Locate the cell with the specified text and output its (X, Y) center coordinate. 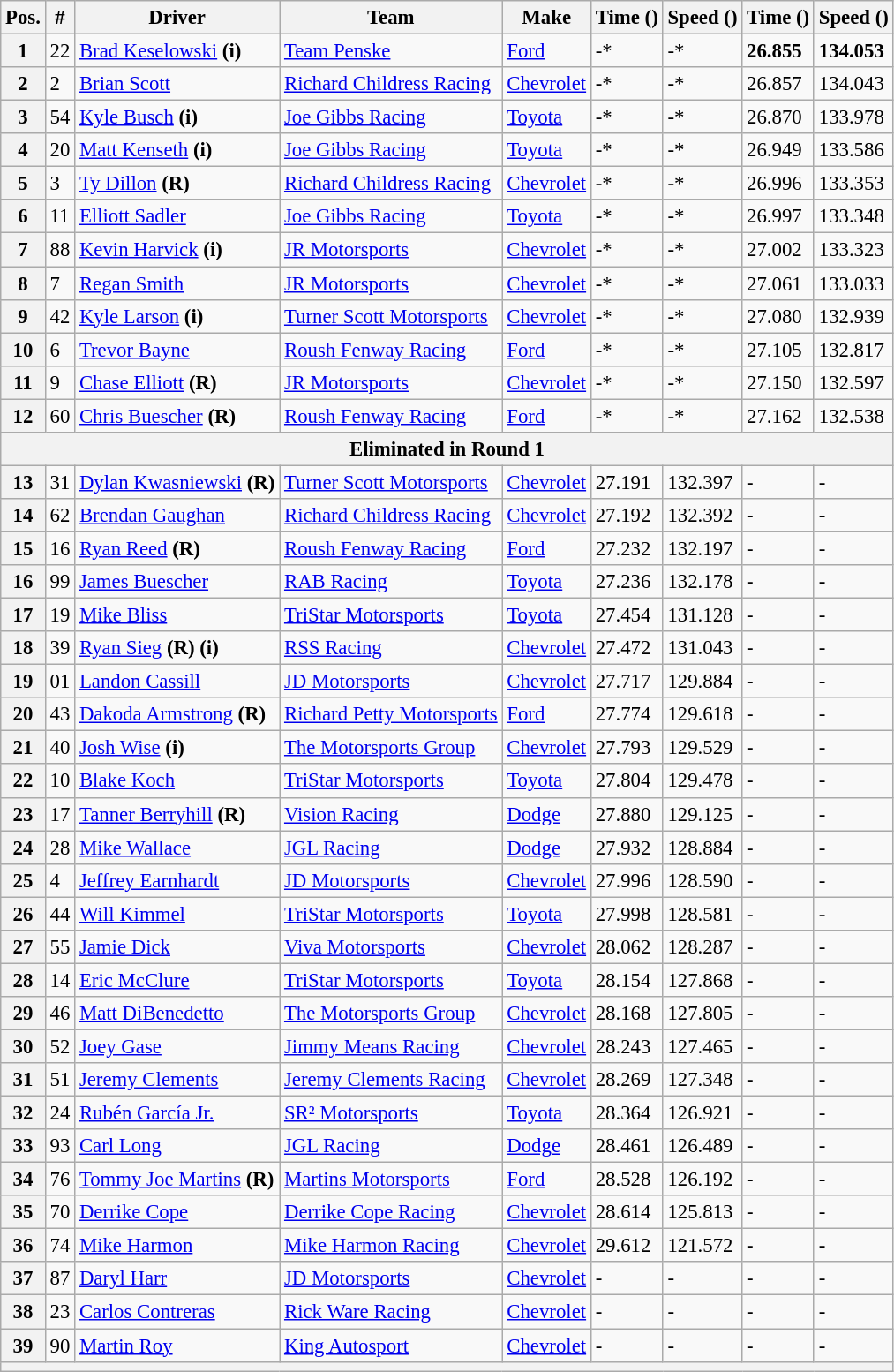
55 (60, 947)
134.043 (853, 84)
28.062 (627, 947)
132.178 (702, 582)
87 (60, 1279)
27 (23, 947)
SR² Motorsports (391, 1113)
Regan Smith (177, 283)
121.572 (702, 1246)
90 (60, 1346)
60 (60, 416)
27.996 (627, 880)
26.997 (778, 216)
Team Penske (391, 51)
26.857 (778, 84)
Ryan Sieg (R) (i) (177, 648)
99 (60, 582)
27.105 (778, 350)
34 (23, 1180)
21 (23, 748)
27.717 (627, 682)
27.236 (627, 582)
Driver (177, 18)
25 (23, 880)
27.162 (778, 416)
Team (391, 18)
27.232 (627, 548)
27.191 (627, 482)
36 (23, 1246)
1 (23, 51)
Derrike Cope Racing (391, 1212)
Ryan Reed (R) (177, 548)
51 (60, 1080)
126.192 (702, 1180)
129.125 (702, 814)
28.269 (627, 1080)
Brendan Gaughan (177, 516)
James Buescher (177, 582)
132.392 (702, 516)
Dakoda Armstrong (R) (177, 714)
127.805 (702, 1014)
27.793 (627, 748)
29.612 (627, 1246)
Vision Racing (391, 814)
133.348 (853, 216)
37 (23, 1279)
Mike Harmon (177, 1246)
126.489 (702, 1146)
132.197 (702, 548)
01 (60, 682)
44 (60, 914)
Carlos Contreras (177, 1312)
74 (60, 1246)
15 (23, 548)
62 (60, 516)
26.996 (778, 184)
Derrike Cope (177, 1212)
Eliminated in Round 1 (447, 449)
Jeffrey Earnhardt (177, 880)
27.454 (627, 615)
Ty Dillon (R) (177, 184)
Richard Petty Motorsports (391, 714)
RSS Racing (391, 648)
133.978 (853, 117)
134.053 (853, 51)
5 (23, 184)
27.002 (778, 250)
27.932 (627, 848)
54 (60, 117)
27.998 (627, 914)
Daryl Harr (177, 1279)
Elliott Sadler (177, 216)
132.817 (853, 350)
35 (23, 1212)
Jeremy Clements Racing (391, 1080)
Mike Wallace (177, 848)
Kyle Larson (i) (177, 316)
129.884 (702, 682)
32 (23, 1113)
12 (23, 416)
131.128 (702, 615)
Carl Long (177, 1146)
28.364 (627, 1113)
# (60, 18)
Jamie Dick (177, 947)
46 (60, 1014)
Matt DiBenedetto (177, 1014)
132.397 (702, 482)
129.618 (702, 714)
28.168 (627, 1014)
Brad Keselowski (i) (177, 51)
128.287 (702, 947)
Viva Motorsports (391, 947)
Rubén García Jr. (177, 1113)
133.353 (853, 184)
27.472 (627, 648)
27.192 (627, 516)
Kyle Busch (i) (177, 117)
70 (60, 1212)
27.150 (778, 382)
29 (23, 1014)
Jimmy Means Racing (391, 1046)
Martins Motorsports (391, 1180)
129.478 (702, 781)
Tommy Joe Martins (R) (177, 1180)
128.884 (702, 848)
Mike Bliss (177, 615)
26.949 (778, 150)
26 (23, 914)
Joey Gase (177, 1046)
Matt Kenseth (i) (177, 150)
Dylan Kwasniewski (R) (177, 482)
Trevor Bayne (177, 350)
132.597 (853, 382)
26.855 (778, 51)
43 (60, 714)
Kevin Harvick (i) (177, 250)
Will Kimmel (177, 914)
30 (23, 1046)
27.061 (778, 283)
132.538 (853, 416)
28.243 (627, 1046)
125.813 (702, 1212)
Tanner Berryhill (R) (177, 814)
Landon Cassill (177, 682)
RAB Racing (391, 582)
52 (60, 1046)
Josh Wise (i) (177, 748)
28.614 (627, 1212)
28.461 (627, 1146)
Blake Koch (177, 781)
133.033 (853, 283)
18 (23, 648)
93 (60, 1146)
28.154 (627, 980)
128.581 (702, 914)
127.868 (702, 980)
28.528 (627, 1180)
131.043 (702, 648)
133.586 (853, 150)
Eric McClure (177, 980)
Pos. (23, 18)
127.348 (702, 1080)
88 (60, 250)
38 (23, 1312)
26.870 (778, 117)
40 (60, 748)
27.804 (627, 781)
13 (23, 482)
128.590 (702, 880)
Martin Roy (177, 1346)
Brian Scott (177, 84)
42 (60, 316)
27.880 (627, 814)
127.465 (702, 1046)
76 (60, 1180)
132.939 (853, 316)
Rick Ware Racing (391, 1312)
Make (546, 18)
8 (23, 283)
27.774 (627, 714)
King Autosport (391, 1346)
Mike Harmon Racing (391, 1246)
Chris Buescher (R) (177, 416)
126.921 (702, 1113)
27.080 (778, 316)
Jeremy Clements (177, 1080)
33 (23, 1146)
Chase Elliott (R) (177, 382)
129.529 (702, 748)
133.323 (853, 250)
